Return the (x, y) coordinate for the center point of the cell that contains the specified text.  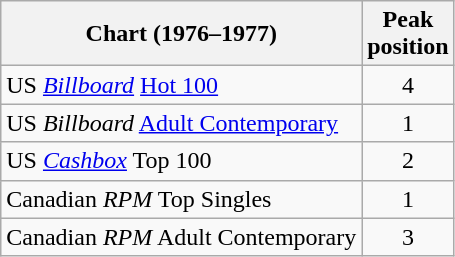
Chart (1976–1977) (182, 34)
3 (408, 237)
2 (408, 161)
Canadian RPM Top Singles (182, 199)
4 (408, 85)
Peakposition (408, 34)
US Billboard Hot 100 (182, 85)
US Cashbox Top 100 (182, 161)
US Billboard Adult Contemporary (182, 123)
Canadian RPM Adult Contemporary (182, 237)
